Determine the [X, Y] coordinate at the center of the cell enclosing the given text.  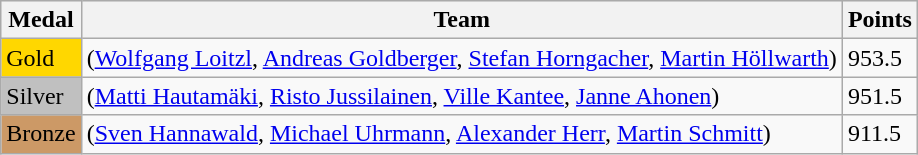
(Sven Hannawald, Michael Uhrmann, Alexander Herr, Martin Schmitt) [462, 134]
Medal [41, 20]
911.5 [880, 134]
Gold [41, 58]
951.5 [880, 96]
Points [880, 20]
953.5 [880, 58]
Team [462, 20]
Silver [41, 96]
(Wolfgang Loitzl, Andreas Goldberger, Stefan Horngacher, Martin Höllwarth) [462, 58]
(Matti Hautamäki, Risto Jussilainen, Ville Kantee, Janne Ahonen) [462, 96]
Bronze [41, 134]
